Extract the (X, Y) coordinate from the center of the cell holding the provided text.  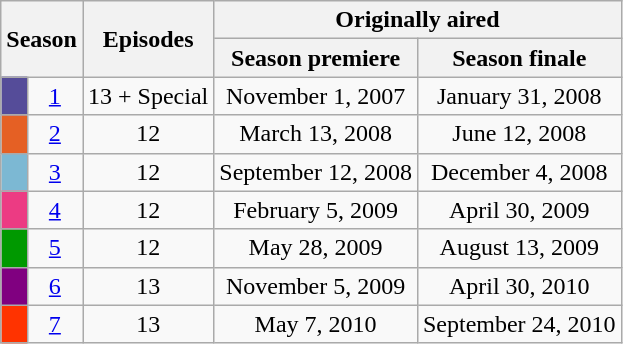
Season finale (519, 58)
Episodes (148, 39)
April 30, 2010 (519, 286)
May 7, 2010 (316, 324)
December 4, 2008 (519, 172)
April 30, 2009 (519, 210)
September 24, 2010 (519, 324)
June 12, 2008 (519, 134)
February 5, 2009 (316, 210)
January 31, 2008 (519, 96)
May 28, 2009 (316, 248)
Originally aired (418, 20)
3 (54, 172)
September 12, 2008 (316, 172)
6 (54, 286)
13 + Special (148, 96)
4 (54, 210)
2 (54, 134)
August 13, 2009 (519, 248)
November 5, 2009 (316, 286)
Season (42, 39)
5 (54, 248)
March 13, 2008 (316, 134)
7 (54, 324)
1 (54, 96)
Season premiere (316, 58)
November 1, 2007 (316, 96)
